Locate the cell with the specified text and output its [X, Y] center coordinate. 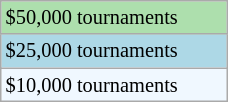
$25,000 tournaments [114, 51]
$10,000 tournaments [114, 85]
$50,000 tournaments [114, 17]
